Find where the given text appears and provide that cell's center as (X, Y) coordinate. 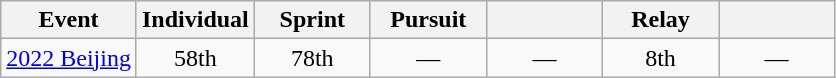
8th (660, 58)
78th (312, 58)
Event (69, 20)
Pursuit (428, 20)
2022 Beijing (69, 58)
Sprint (312, 20)
58th (195, 58)
Individual (195, 20)
Relay (660, 20)
